For the text-containing cell, return its midpoint in (X, Y) coordinate format. 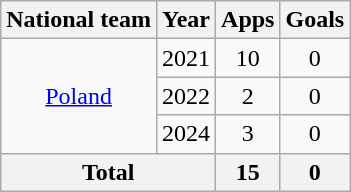
2 (248, 96)
National team (79, 20)
2021 (186, 58)
2022 (186, 96)
3 (248, 134)
Goals (315, 20)
Total (108, 172)
2024 (186, 134)
Apps (248, 20)
15 (248, 172)
Year (186, 20)
10 (248, 58)
Poland (79, 96)
